From the cell containing the given text, extract its center point as (X, Y) coordinate. 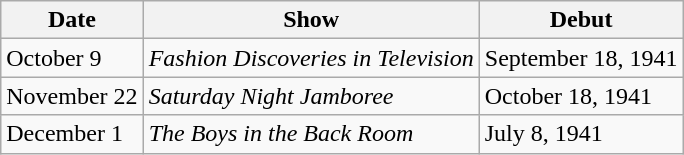
Show (311, 20)
Fashion Discoveries in Television (311, 58)
September 18, 1941 (581, 58)
The Boys in the Back Room (311, 134)
July 8, 1941 (581, 134)
Date (72, 20)
December 1 (72, 134)
Saturday Night Jamboree (311, 96)
October 9 (72, 58)
Debut (581, 20)
October 18, 1941 (581, 96)
November 22 (72, 96)
